Return [x, y] of the center of cell containing provided text 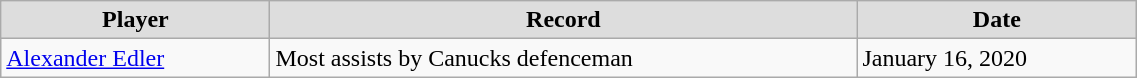
Date [997, 20]
Alexander Edler [136, 58]
Record [564, 20]
January 16, 2020 [997, 58]
Most assists by Canucks defenceman [564, 58]
Player [136, 20]
